Locate the cell with the specified text and output its [x, y] center coordinate. 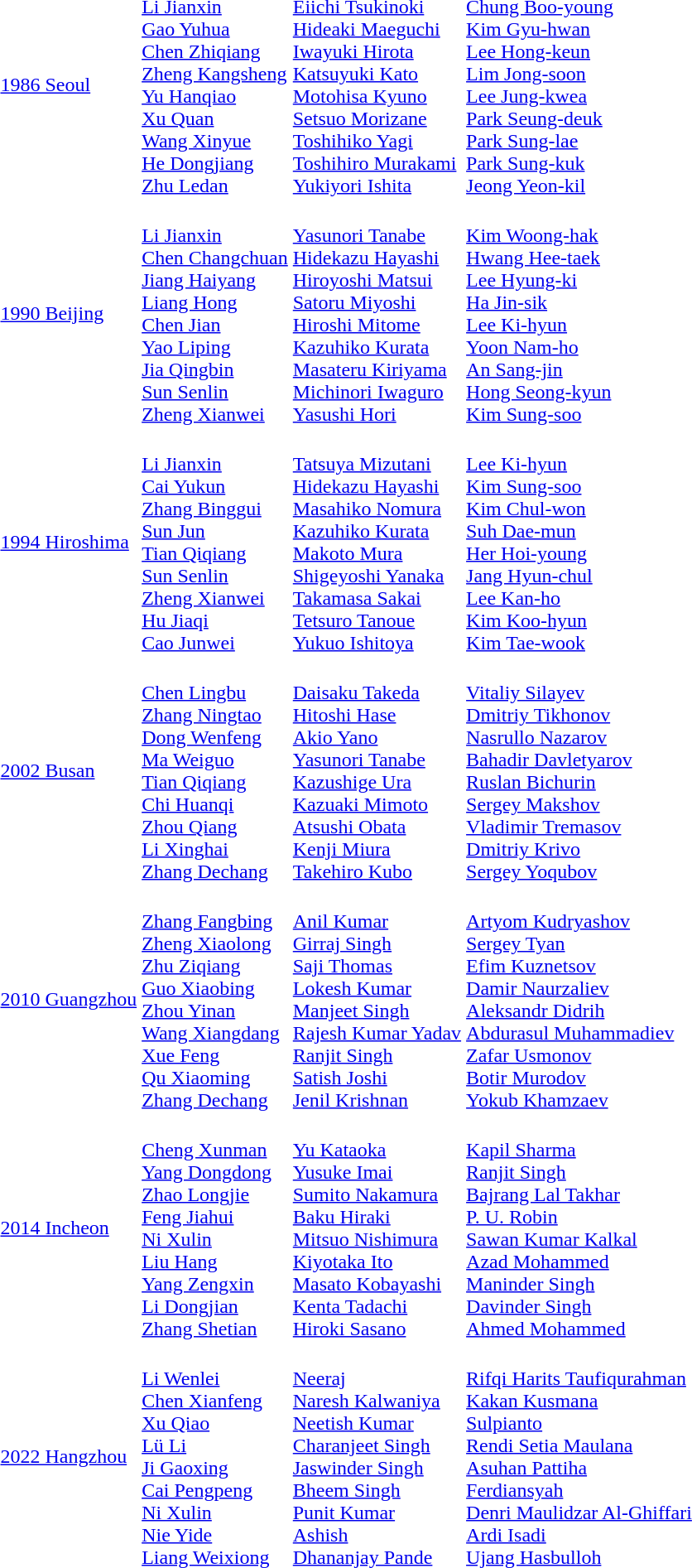
Cheng XunmanYang DongdongZhao LongjieFeng JiahuiNi XulinLiu HangYang ZengxinLi DongjianZhang Shetian [215, 1228]
Tatsuya MizutaniHidekazu HayashiMasahiko NomuraKazuhiko KurataMakoto MuraShigeyoshi YanakaTakamasa SakaiTetsuro TanoueYukuo Ishitoya [377, 542]
Li JianxinChen ChangchuanJiang HaiyangLiang HongChen JianYao LipingJia QingbinSun SenlinZheng Xianwei [215, 313]
Zhang FangbingZheng XiaolongZhu ZiqiangGuo XiaobingZhou YinanWang XiangdangXue FengQu XiaomingZhang Dechang [215, 999]
Yasunori TanabeHidekazu HayashiHiroyoshi MatsuiSatoru MiyoshiHiroshi MitomeKazuhiko KurataMasateru KiriyamaMichinori IwaguroYasushi Hori [377, 313]
Yu KataokaYusuke ImaiSumito NakamuraBaku HirakiMitsuo NishimuraKiyotaka ItoMasato KobayashiKenta TadachiHiroki Sasano [377, 1228]
Li JianxinCai YukunZhang BingguiSun JunTian QiqiangSun SenlinZheng XianweiHu JiaqiCao Junwei [215, 542]
Chen LingbuZhang NingtaoDong WenfengMa WeiguoTian QiqiangChi HuanqiZhou QiangLi XinghaiZhang Dechang [215, 770]
Daisaku TakedaHitoshi HaseAkio YanoYasunori TanabeKazushige UraKazuaki MimotoAtsushi ObataKenji MiuraTakehiro Kubo [377, 770]
Anil KumarGirraj SinghSaji ThomasLokesh KumarManjeet SinghRajesh Kumar YadavRanjit SinghSatish JoshiJenil Krishnan [377, 999]
